Locate the cell with the specified text and output its [X, Y] center coordinate. 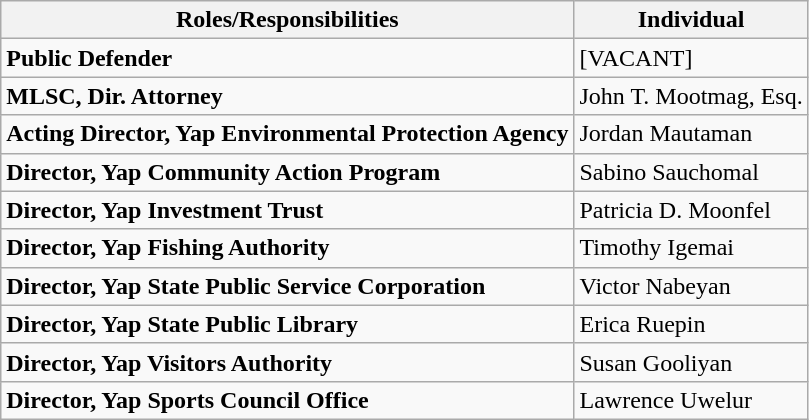
Director, Yap Investment Trust [288, 210]
MLSC, Dir. Attorney [288, 96]
Acting Director, Yap Environmental Protection Agency [288, 134]
Victor Nabeyan [691, 286]
John T. Mootmag, Esq. [691, 96]
Director, Yap Visitors Authority [288, 362]
Susan Gooliyan [691, 362]
Roles/Responsibilities [288, 20]
Patricia D. Moonfel [691, 210]
Director, Yap State Public Library [288, 324]
Sabino Sauchomal [691, 172]
[VACANT] [691, 58]
Timothy Igemai [691, 248]
Public Defender [288, 58]
Jordan Mautaman [691, 134]
Director, Yap Community Action Program [288, 172]
Director, Yap State Public Service Corporation [288, 286]
Erica Ruepin [691, 324]
Director, Yap Fishing Authority [288, 248]
Lawrence Uwelur [691, 400]
Individual [691, 20]
Director, Yap Sports Council Office [288, 400]
